Provide the [x, y] coordinate of the cell's center where the given text is located.  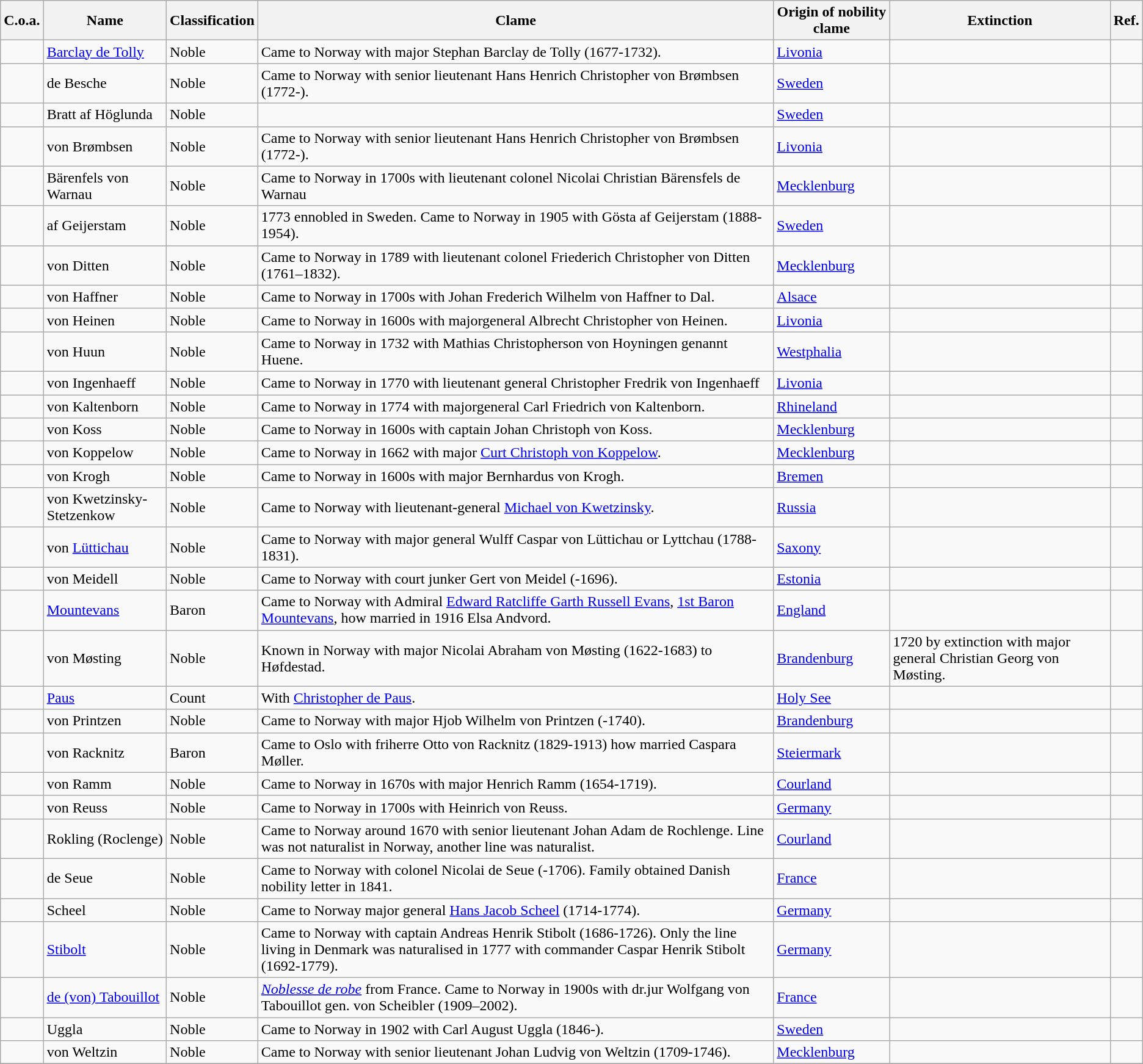
Came to Oslo with friherre Otto von Racknitz (1829-1913) how married Caspara Møller. [515, 752]
von Brømbsen [105, 147]
de (von) Tabouillot [105, 997]
von Krogh [105, 476]
Came to Norway in 1774 with majorgeneral Carl Friedrich von Kaltenborn. [515, 406]
Steiermark [832, 752]
Count [212, 698]
Came to Norway major general Hans Jacob Scheel (1714-1774). [515, 910]
von Koppelow [105, 453]
Scheel [105, 910]
Came to Norway in 1732 with Mathias Christopherson von Hoyningen genannt Huene. [515, 352]
1773 ennobled in Sweden. Came to Norway in 1905 with Gösta af Geijerstam (1888-1954). [515, 226]
von Lüttichau [105, 547]
von Racknitz [105, 752]
Bremen [832, 476]
Origin of nobility clame [832, 21]
Came to Norway with court junker Gert von Meidel (-1696). [515, 579]
Came to Norway in 1700s with lieutenant colonel Nicolai Christian Bärensfels de Warnau [515, 186]
Name [105, 21]
Barclay de Tolly [105, 52]
de Besche [105, 83]
Came to Norway in 1670s with major Henrich Ramm (1654-1719). [515, 784]
von Kwetzinsky-Stetzenkow [105, 508]
Came to Norway with major Hjob Wilhelm von Printzen (-1740). [515, 721]
England [832, 610]
Mountevans [105, 610]
Came to Norway with major general Wulff Caspar von Lüttichau or Lyttchau (1788-1831). [515, 547]
Noblesse de robe from France. Came to Norway in 1900s with dr.jur Wolfgang von Tabouillot gen. von Scheibler (1909–2002). [515, 997]
1720 by extinction with major general Christian Georg von Møsting. [1000, 658]
von Haffner [105, 297]
von Printzen [105, 721]
Holy See [832, 698]
Bratt af Höglunda [105, 115]
von Ditten [105, 265]
Came to Norway in 1789 with lieutenant colonel Friederich Christopher von Ditten (1761–1832). [515, 265]
Came to Norway in 1770 with lieutenant general Christopher Fredrik von Ingenhaeff [515, 383]
de Seue [105, 878]
von Kaltenborn [105, 406]
Stibolt [105, 950]
Clame [515, 21]
Ref. [1126, 21]
von Møsting [105, 658]
Came to Norway in 1600s with majorgeneral Albrecht Christopher von Heinen. [515, 320]
Came to Norway with colonel Nicolai de Seue (-1706). Family obtained Danish nobility letter in 1841. [515, 878]
Came to Norway with major Stephan Barclay de Tolly (1677-1732). [515, 52]
C.o.a. [22, 21]
Alsace [832, 297]
Came to Norway in 1662 with major Curt Christoph von Koppelow. [515, 453]
Extinction [1000, 21]
von Ramm [105, 784]
Came to Norway in 1600s with captain Johan Christoph von Koss. [515, 430]
With Christopher de Paus. [515, 698]
Rokling (Roclenge) [105, 839]
von Koss [105, 430]
Came to Norway in 1700s with Johan Frederich Wilhelm von Haffner to Dal. [515, 297]
Uggla [105, 1029]
Came to Norway with Admiral Edward Ratcliffe Garth Russell Evans, 1st Baron Mountevans, how married in 1916 Elsa Andvord. [515, 610]
Estonia [832, 579]
af Geijerstam [105, 226]
von Meidell [105, 579]
Paus [105, 698]
von Huun [105, 352]
von Ingenhaeff [105, 383]
Came to Norway with senior lieutenant Johan Ludvig von Weltzin (1709-1746). [515, 1052]
Westphalia [832, 352]
von Weltzin [105, 1052]
Came to Norway in 1700s with Heinrich von Reuss. [515, 807]
Classification [212, 21]
von Heinen [105, 320]
Came to Norway around 1670 with senior lieutenant Johan Adam de Rochlenge. Line was not naturalist in Norway, another line was naturalist. [515, 839]
Known in Norway with major Nicolai Abraham von Møsting (1622-1683) to Høfdestad. [515, 658]
Bärenfels von Warnau [105, 186]
Rhineland [832, 406]
Came to Norway in 1600s with major Bernhardus von Krogh. [515, 476]
Saxony [832, 547]
Came to Norway in 1902 with Carl August Uggla (1846-). [515, 1029]
Russia [832, 508]
Came to Norway with lieutenant-general Michael von Kwetzinsky. [515, 508]
von Reuss [105, 807]
